Pinpoint the cell where the given text exists, returning its (X, Y) midpoint coordinate. 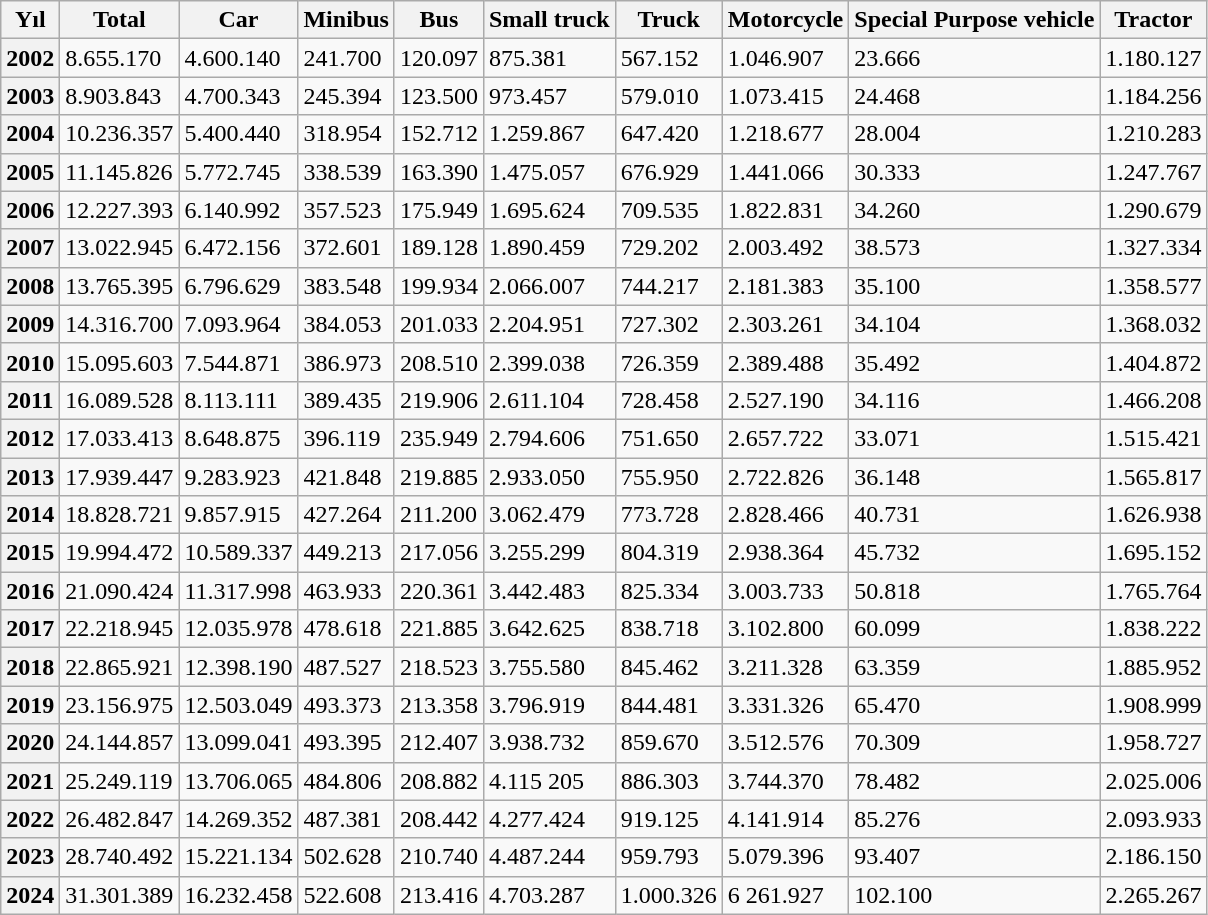
487.527 (346, 667)
13.022.945 (120, 248)
2017 (30, 629)
2.722.826 (786, 477)
421.848 (346, 477)
2005 (30, 172)
Yıl (30, 20)
22.865.921 (120, 667)
396.119 (346, 438)
213.416 (438, 895)
34.104 (974, 324)
21.090.424 (120, 591)
210.740 (438, 857)
2.611.104 (549, 400)
875.381 (549, 58)
1.838.222 (1154, 629)
35.492 (974, 362)
6.796.629 (238, 286)
825.334 (668, 591)
1.958.727 (1154, 743)
11.145.826 (120, 172)
50.818 (974, 591)
5.772.745 (238, 172)
38.573 (974, 248)
163.390 (438, 172)
493.395 (346, 743)
120.097 (438, 58)
14.316.700 (120, 324)
65.470 (974, 705)
212.407 (438, 743)
2002 (30, 58)
Tractor (1154, 20)
217.056 (438, 553)
1.441.066 (786, 172)
3.003.733 (786, 591)
28.004 (974, 134)
2.527.190 (786, 400)
36.148 (974, 477)
463.933 (346, 591)
727.302 (668, 324)
3.102.800 (786, 629)
10.236.357 (120, 134)
2.186.150 (1154, 857)
Minibus (346, 20)
221.885 (438, 629)
12.227.393 (120, 210)
25.249.119 (120, 781)
208.882 (438, 781)
2022 (30, 819)
175.949 (438, 210)
22.218.945 (120, 629)
386.973 (346, 362)
2.265.267 (1154, 895)
1.765.764 (1154, 591)
2.181.383 (786, 286)
6.472.156 (238, 248)
26.482.847 (120, 819)
2.093.933 (1154, 819)
219.885 (438, 477)
427.264 (346, 515)
13.706.065 (238, 781)
728.458 (668, 400)
4.703.287 (549, 895)
3.642.625 (549, 629)
357.523 (346, 210)
3.062.479 (549, 515)
235.949 (438, 438)
449.213 (346, 553)
478.618 (346, 629)
4.700.343 (238, 96)
33.071 (974, 438)
31.301.389 (120, 895)
2.066.007 (549, 286)
63.359 (974, 667)
959.793 (668, 857)
245.394 (346, 96)
1.210.283 (1154, 134)
220.361 (438, 591)
2023 (30, 857)
3.331.326 (786, 705)
8.113.111 (238, 400)
24.468 (974, 96)
9.283.923 (238, 477)
2008 (30, 286)
201.033 (438, 324)
859.670 (668, 743)
493.373 (346, 705)
208.510 (438, 362)
208.442 (438, 819)
24.144.857 (120, 743)
2012 (30, 438)
1.515.421 (1154, 438)
1.695.624 (549, 210)
729.202 (668, 248)
2.933.050 (549, 477)
567.152 (668, 58)
1.259.867 (549, 134)
1.626.938 (1154, 515)
844.481 (668, 705)
9.857.915 (238, 515)
2020 (30, 743)
3.211.328 (786, 667)
8.648.875 (238, 438)
123.500 (438, 96)
15.221.134 (238, 857)
1.466.208 (1154, 400)
522.608 (346, 895)
4.141.914 (786, 819)
579.010 (668, 96)
502.628 (346, 857)
1.180.127 (1154, 58)
3.255.299 (549, 553)
2.399.038 (549, 362)
5.079.396 (786, 857)
1.565.817 (1154, 477)
804.319 (668, 553)
2.938.364 (786, 553)
3.796.919 (549, 705)
973.457 (549, 96)
1.695.152 (1154, 553)
1.290.679 (1154, 210)
19.994.472 (120, 553)
1.247.767 (1154, 172)
Motorcycle (786, 20)
1.184.256 (1154, 96)
189.128 (438, 248)
Small truck (549, 20)
14.269.352 (238, 819)
6.140.992 (238, 210)
45.732 (974, 553)
2004 (30, 134)
3.938.732 (549, 743)
338.539 (346, 172)
102.100 (974, 895)
2.204.951 (549, 324)
4.115 205 (549, 781)
1.046.907 (786, 58)
1.358.577 (1154, 286)
199.934 (438, 286)
372.601 (346, 248)
16.232.458 (238, 895)
13.765.395 (120, 286)
34.260 (974, 210)
11.317.998 (238, 591)
Truck (668, 20)
2018 (30, 667)
3.442.483 (549, 591)
4.277.424 (549, 819)
484.806 (346, 781)
1.073.415 (786, 96)
2009 (30, 324)
1.885.952 (1154, 667)
34.116 (974, 400)
886.303 (668, 781)
17.939.447 (120, 477)
755.950 (668, 477)
3.755.580 (549, 667)
15.095.603 (120, 362)
23.156.975 (120, 705)
241.700 (346, 58)
1.475.057 (549, 172)
8.655.170 (120, 58)
6 261.927 (786, 895)
384.053 (346, 324)
1.368.032 (1154, 324)
30.333 (974, 172)
1.890.459 (549, 248)
7.093.964 (238, 324)
2016 (30, 591)
1.908.999 (1154, 705)
8.903.843 (120, 96)
1.404.872 (1154, 362)
676.929 (668, 172)
Special Purpose vehicle (974, 20)
487.381 (346, 819)
17.033.413 (120, 438)
85.276 (974, 819)
13.099.041 (238, 743)
12.503.049 (238, 705)
213.358 (438, 705)
60.099 (974, 629)
1.327.334 (1154, 248)
2007 (30, 248)
2.657.722 (786, 438)
10.589.337 (238, 553)
12.398.190 (238, 667)
70.309 (974, 743)
2.025.006 (1154, 781)
1.822.831 (786, 210)
2019 (30, 705)
7.544.871 (238, 362)
2003 (30, 96)
2.303.261 (786, 324)
4.487.244 (549, 857)
726.359 (668, 362)
2.389.488 (786, 362)
2013 (30, 477)
2006 (30, 210)
28.740.492 (120, 857)
40.731 (974, 515)
1.000.326 (668, 895)
751.650 (668, 438)
709.535 (668, 210)
838.718 (668, 629)
Total (120, 20)
773.728 (668, 515)
2011 (30, 400)
219.906 (438, 400)
5.400.440 (238, 134)
2.794.606 (549, 438)
23.666 (974, 58)
2.003.492 (786, 248)
2021 (30, 781)
Bus (438, 20)
35.100 (974, 286)
647.420 (668, 134)
218.523 (438, 667)
3.744.370 (786, 781)
2015 (30, 553)
2024 (30, 895)
383.548 (346, 286)
919.125 (668, 819)
845.462 (668, 667)
78.482 (974, 781)
2010 (30, 362)
12.035.978 (238, 629)
318.954 (346, 134)
744.217 (668, 286)
16.089.528 (120, 400)
2.828.466 (786, 515)
3.512.576 (786, 743)
152.712 (438, 134)
18.828.721 (120, 515)
4.600.140 (238, 58)
211.200 (438, 515)
389.435 (346, 400)
93.407 (974, 857)
1.218.677 (786, 134)
Car (238, 20)
2014 (30, 515)
